Find where the given text appears and provide that cell's center as [X, Y] coordinate. 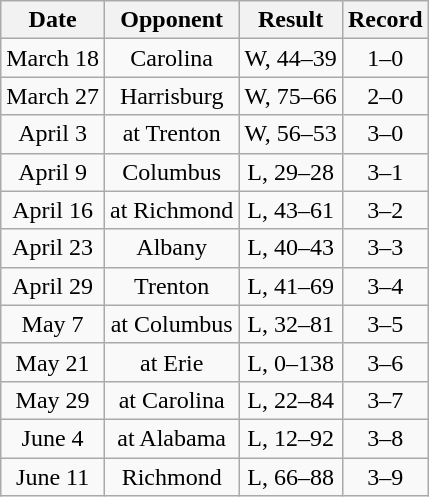
L, 0–138 [291, 362]
L, 43–61 [291, 210]
3–0 [385, 134]
March 27 [53, 96]
at Alabama [171, 438]
3–2 [385, 210]
3–7 [385, 400]
L, 29–28 [291, 172]
June 4 [53, 438]
April 29 [53, 286]
3–6 [385, 362]
L, 40–43 [291, 248]
April 23 [53, 248]
Result [291, 20]
April 3 [53, 134]
3–4 [385, 286]
May 29 [53, 400]
Date [53, 20]
1–0 [385, 58]
3–5 [385, 324]
at Columbus [171, 324]
3–8 [385, 438]
Carolina [171, 58]
May 21 [53, 362]
W, 56–53 [291, 134]
W, 75–66 [291, 96]
April 16 [53, 210]
Richmond [171, 477]
W, 44–39 [291, 58]
Columbus [171, 172]
at Erie [171, 362]
March 18 [53, 58]
June 11 [53, 477]
L, 41–69 [291, 286]
L, 32–81 [291, 324]
Record [385, 20]
Trenton [171, 286]
3–1 [385, 172]
L, 12–92 [291, 438]
Harrisburg [171, 96]
Albany [171, 248]
Opponent [171, 20]
L, 66–88 [291, 477]
May 7 [53, 324]
at Trenton [171, 134]
L, 22–84 [291, 400]
3–9 [385, 477]
April 9 [53, 172]
2–0 [385, 96]
3–3 [385, 248]
at Carolina [171, 400]
at Richmond [171, 210]
